Scan for the cell matching the given text and deliver its (x, y) coordinate at center. 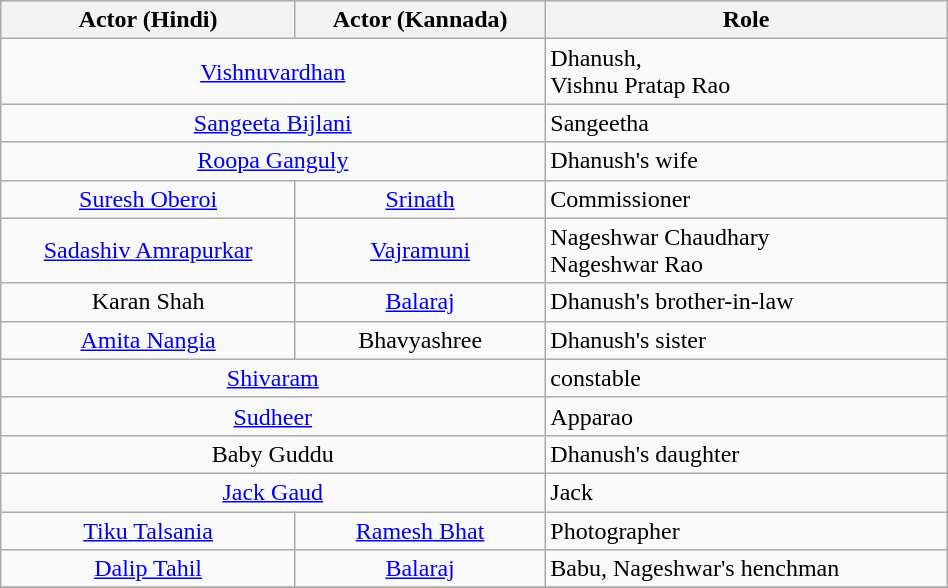
Commissioner (746, 199)
Suresh Oberoi (148, 199)
Actor (Kannada) (420, 20)
Babu, Nageshwar's henchman (746, 569)
Roopa Ganguly (273, 161)
Sangeetha (746, 123)
Dalip Tahil (148, 569)
Sadashiv Amrapurkar (148, 250)
Tiku Talsania (148, 531)
Jack (746, 492)
Amita Nangia (148, 340)
Dhanush's wife (746, 161)
Dhanush's daughter (746, 454)
Apparao (746, 416)
Karan Shah (148, 302)
Jack Gaud (273, 492)
Bhavyashree (420, 340)
Vishnuvardhan (273, 72)
Vajramuni (420, 250)
Dhanush,Vishnu Pratap Rao (746, 72)
Srinath (420, 199)
Sangeeta Bijlani (273, 123)
Dhanush's brother-in-law (746, 302)
constable (746, 378)
Photographer (746, 531)
Dhanush's sister (746, 340)
Ramesh Bhat (420, 531)
Role (746, 20)
Baby Guddu (273, 454)
Nageshwar ChaudharyNageshwar Rao (746, 250)
Actor (Hindi) (148, 20)
Shivaram (273, 378)
Sudheer (273, 416)
